Locate the cell with the specified text and output its [x, y] center coordinate. 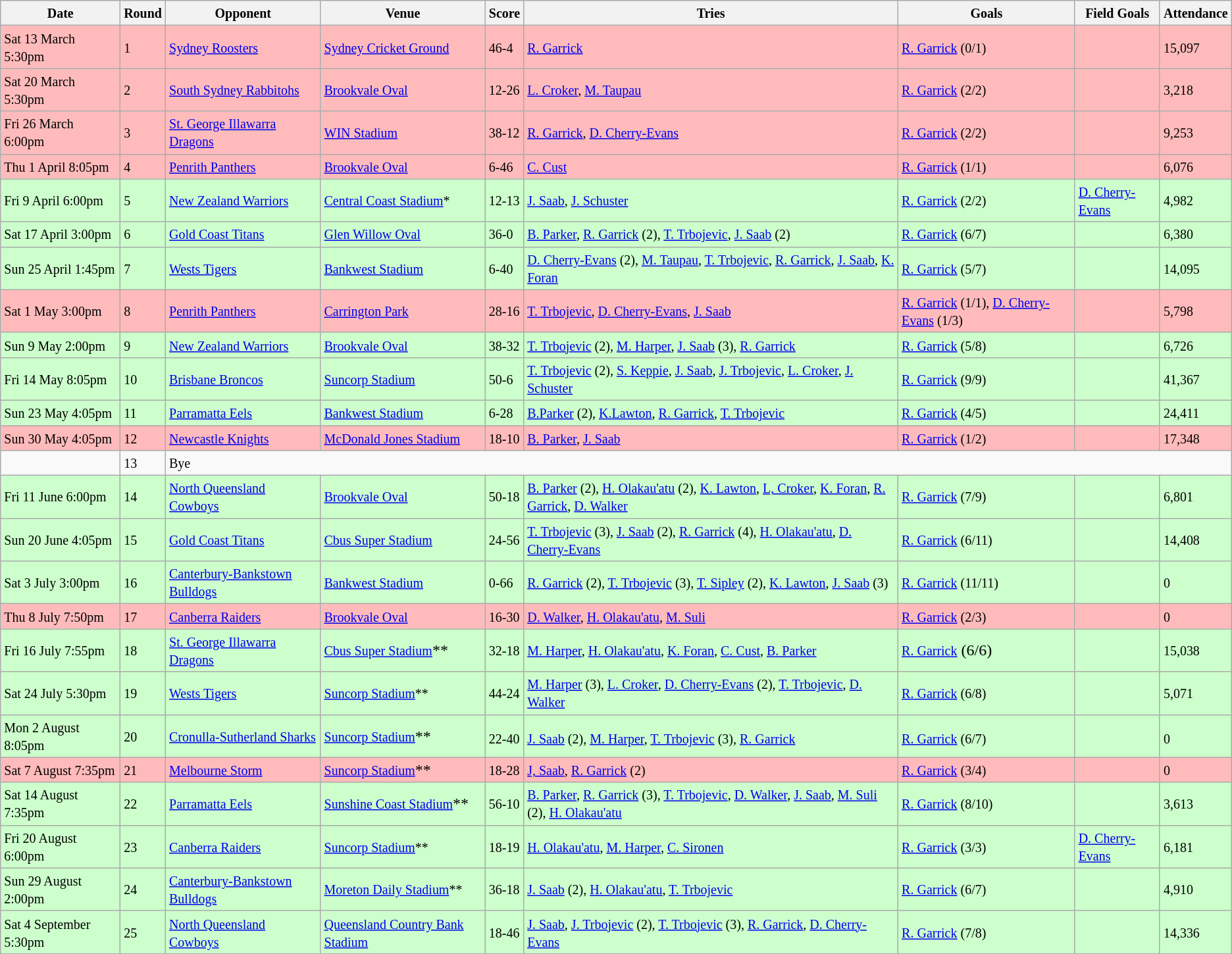
Sat 24 July 5:30pm [61, 693]
3 [143, 133]
Sun 30 May 4:05pm [61, 438]
Venue [403, 13]
11 [143, 413]
21 [143, 770]
12 [143, 438]
44-24 [504, 693]
5 [143, 200]
2 [143, 89]
5,071 [1195, 693]
J. Saab (2), M. Harper, T. Trbojevic (3), R. Garrick [711, 736]
R. Garrick (7/9) [987, 497]
1 [143, 47]
15,038 [1195, 650]
16 [143, 583]
R. Garrick (4/5) [987, 413]
R. Garrick (5/7) [987, 268]
Fri 14 May 8:05pm [61, 379]
L. Croker, M. Taupau [711, 89]
16-30 [504, 616]
T. Trbojevic (3), J. Saab (2), R. Garrick (4), H. Olakau'atu, D. Cherry-Evans [711, 540]
Tries [711, 13]
Thu 8 July 7:50pm [61, 616]
South Sydney Rabbitohs [244, 89]
Date [61, 13]
R. Garrick (8/10) [987, 804]
Opponent [244, 13]
17,348 [1195, 438]
D. Walker, H. Olakau'atu, M. Suli [711, 616]
17 [143, 616]
22 [143, 804]
Melbourne Storm [244, 770]
R. Garrick (2/3) [987, 616]
32-18 [504, 650]
38-32 [504, 345]
6,726 [1195, 345]
7 [143, 268]
8 [143, 311]
12-13 [504, 200]
R. Garrick (0/1) [987, 47]
D. Cherry-Evans (2), M. Taupau, T. Trbojevic, R. Garrick, J. Saab, K. Foran [711, 268]
J, Saab, R. Garrick (2) [711, 770]
M. Harper, H. Olakau'atu, K. Foran, C. Cust, B. Parker [711, 650]
Sydney Cricket Ground [403, 47]
6,801 [1195, 497]
15 [143, 540]
19 [143, 693]
T. Trbojevic, D. Cherry-Evans, J. Saab [711, 311]
56-10 [504, 804]
Sun 9 May 2:00pm [61, 345]
Moreton Daily Stadium** [403, 890]
Mon 2 August 8:05pm [61, 736]
McDonald Jones Stadium [403, 438]
Sat 13 March 5:30pm [61, 47]
R. Garrick (3/3) [987, 846]
R. Garrick (6/11) [987, 540]
R. Garrick (1/1), D. Cherry-Evans (1/3) [987, 311]
23 [143, 846]
3,613 [1195, 804]
Round [143, 13]
38-12 [504, 133]
36-0 [504, 234]
J. Saab, J. Schuster [711, 200]
36-18 [504, 890]
Sat 17 April 3:00pm [61, 234]
B. Parker, J. Saab [711, 438]
Sat 4 September 5:30pm [61, 932]
24 [143, 890]
Sat 7 August 7:35pm [61, 770]
50-6 [504, 379]
Fri 26 March 6:00pm [61, 133]
J. Saab, J. Trbojevic (2), T. Trbojevic (3), R. Garrick, D. Cherry-Evans [711, 932]
6 [143, 234]
46-4 [504, 47]
6-40 [504, 268]
Fri 11 June 6:00pm [61, 497]
Suncorp Stadium [403, 379]
Cbus Super Stadium** [403, 650]
R. Garrick [711, 47]
Thu 1 April 8:05pm [61, 166]
Score [504, 13]
R. Garrick (5/8) [987, 345]
14,408 [1195, 540]
Sun 25 April 1:45pm [61, 268]
B. Parker (2), H. Olakau'atu (2), K. Lawton, L, Croker, K. Foran, R. Garrick, D. Walker [711, 497]
0-66 [504, 583]
50-18 [504, 497]
41,367 [1195, 379]
R. Garrick (7/8) [987, 932]
12-26 [504, 89]
Attendance [1195, 13]
R. Garrick (11/11) [987, 583]
14 [143, 497]
18-10 [504, 438]
Central Coast Stadium* [403, 200]
24-56 [504, 540]
WIN Stadium [403, 133]
Queensland Country Bank Stadium [403, 932]
Cbus Super Stadium [403, 540]
Sat 20 March 5:30pm [61, 89]
Carrington Park [403, 311]
6,076 [1195, 166]
25 [143, 932]
Sat 3 July 3:00pm [61, 583]
Sun 29 August 2:00pm [61, 890]
T. Trbojevic (2), M. Harper, J. Saab (3), R. Garrick [711, 345]
R. Garrick (1/2) [987, 438]
R. Garrick (2), T. Trbojevic (3), T. Sipley (2), K. Lawton, J. Saab (3) [711, 583]
R. Garrick, D. Cherry-Evans [711, 133]
5,798 [1195, 311]
R. Garrick (6/8) [987, 693]
Sat 1 May 3:00pm [61, 311]
B.Parker (2), K.Lawton, R. Garrick, T. Trbojevic [711, 413]
R. Garrick (3/4) [987, 770]
Fri 9 April 6:00pm [61, 200]
9 [143, 345]
3,218 [1195, 89]
Sun 20 June 4:05pm [61, 540]
18-28 [504, 770]
B. Parker, R. Garrick (3), T. Trbojevic, D. Walker, J. Saab, M. Suli (2), H. Olakau'atu [711, 804]
6-28 [504, 413]
6,380 [1195, 234]
Newcastle Knights [244, 438]
20 [143, 736]
Glen Willow Oval [403, 234]
4 [143, 166]
14,095 [1195, 268]
15,097 [1195, 47]
14,336 [1195, 932]
18 [143, 650]
R. Garrick (1/1) [987, 166]
24,411 [1195, 413]
9,253 [1195, 133]
Sun 23 May 4:05pm [61, 413]
H. Olakau'atu, M. Harper, C. Sironen [711, 846]
Fri 20 August 6:00pm [61, 846]
28-16 [504, 311]
R. Garrick (6/6) [987, 650]
R. Garrick (9/9) [987, 379]
Sat 14 August 7:35pm [61, 804]
13 [143, 463]
Fri 16 July 7:55pm [61, 650]
Sydney Roosters [244, 47]
C. Cust [711, 166]
18-46 [504, 932]
4,910 [1195, 890]
Field Goals [1117, 13]
Brisbane Broncos [244, 379]
Bye [699, 463]
22-40 [504, 736]
Sunshine Coast Stadium** [403, 804]
B. Parker, R. Garrick (2), T. Trbojevic, J. Saab (2) [711, 234]
T. Trbojevic (2), S. Keppie, J. Saab, J. Trbojevic, L. Croker, J. Schuster [711, 379]
M. Harper (3), L. Croker, D. Cherry-Evans (2), T. Trbojevic, D. Walker [711, 693]
6,181 [1195, 846]
6-46 [504, 166]
4,982 [1195, 200]
10 [143, 379]
J. Saab (2), H. Olakau'atu, T. Trbojevic [711, 890]
Goals [987, 13]
Cronulla-Sutherland Sharks [244, 736]
18-19 [504, 846]
